Identify which cell holds the provided text, then report its [x, y] central coordinate. 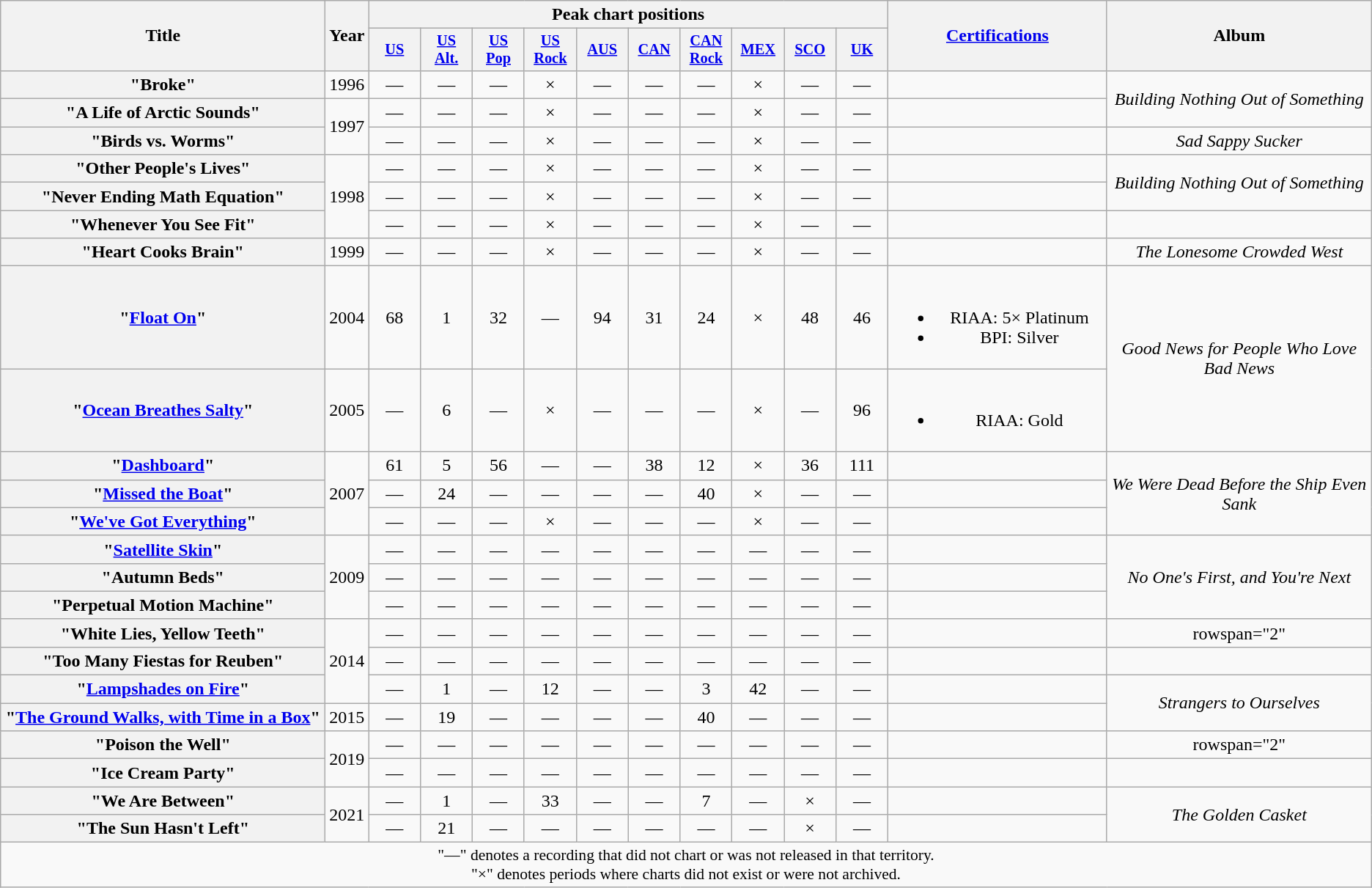
SCO [811, 50]
USPop [498, 50]
The Golden Casket [1239, 815]
USRock [550, 50]
We Were Dead Before the Ship Even Sank [1239, 493]
"Never Ending Math Equation" [163, 197]
RIAA: Gold [997, 411]
Certifications [997, 36]
"We've Got Everything" [163, 521]
"Ice Cream Party" [163, 773]
19 [447, 717]
3 [707, 689]
38 [654, 466]
CANRock [707, 50]
46 [862, 318]
UK [862, 50]
"A Life of Arctic Sounds" [163, 113]
MEX [758, 50]
48 [811, 318]
2009 [347, 577]
No One's First, and You're Next [1239, 577]
36 [811, 466]
1997 [347, 127]
US [394, 50]
96 [862, 411]
2019 [347, 759]
USAlt. [447, 50]
32 [498, 318]
56 [498, 466]
"White Lies, Yellow Teeth" [163, 633]
"Other People's Lives" [163, 169]
AUS [602, 50]
"Whenever You See Fit" [163, 224]
5 [447, 466]
"Lampshades on Fire" [163, 689]
2021 [347, 815]
Album [1239, 36]
"Broke" [163, 84]
"Too Many Fiestas for Reuben" [163, 661]
42 [758, 689]
68 [394, 318]
21 [447, 829]
111 [862, 466]
7 [707, 801]
1996 [347, 84]
CAN [654, 50]
2007 [347, 493]
"Ocean Breathes Salty" [163, 411]
Peak chart positions [629, 15]
The Lonesome Crowded West [1239, 252]
"Dashboard" [163, 466]
94 [602, 318]
1999 [347, 252]
31 [654, 318]
"Missed the Boat" [163, 493]
"The Ground Walks, with Time in a Box" [163, 717]
61 [394, 466]
"Float On" [163, 318]
"Birds vs. Worms" [163, 141]
Good News for People Who Love Bad News [1239, 359]
33 [550, 801]
"We Are Between" [163, 801]
Sad Sappy Sucker [1239, 141]
Strangers to Ourselves [1239, 703]
2014 [347, 661]
"Autumn Beds" [163, 577]
RIAA: 5× PlatinumBPI: Silver [997, 318]
2005 [347, 411]
1998 [347, 197]
"The Sun Hasn't Left" [163, 829]
"Poison the Well" [163, 745]
6 [447, 411]
"Heart Cooks Brain" [163, 252]
"Perpetual Motion Machine" [163, 605]
2015 [347, 717]
"—" denotes a recording that did not chart or was not released in that territory."×" denotes periods where charts did not exist or were not archived. [686, 865]
"Satellite Skin" [163, 549]
2004 [347, 318]
Title [163, 36]
Year [347, 36]
